Detect which cell encompasses the target text, then output its (x, y) center coordinate. 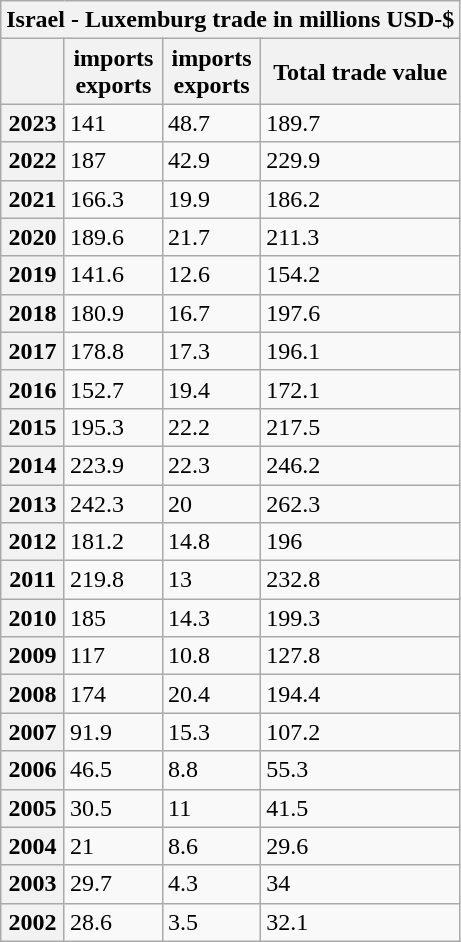
196.1 (360, 351)
195.3 (113, 427)
242.3 (113, 503)
199.3 (360, 618)
Total trade value (360, 72)
30.5 (113, 808)
20 (211, 503)
107.2 (360, 732)
10.8 (211, 656)
29.6 (360, 846)
20.4 (211, 694)
189.7 (360, 123)
141.6 (113, 275)
166.3 (113, 199)
2015 (33, 427)
14.8 (211, 542)
2002 (33, 922)
2006 (33, 770)
2020 (33, 237)
2023 (33, 123)
186.2 (360, 199)
16.7 (211, 313)
262.3 (360, 503)
3.5 (211, 922)
21.7 (211, 237)
219.8 (113, 580)
178.8 (113, 351)
14.3 (211, 618)
194.4 (360, 694)
2009 (33, 656)
2017 (33, 351)
22.3 (211, 465)
217.5 (360, 427)
223.9 (113, 465)
127.8 (360, 656)
29.7 (113, 884)
2008 (33, 694)
185 (113, 618)
17.3 (211, 351)
2011 (33, 580)
2019 (33, 275)
2004 (33, 846)
22.2 (211, 427)
2018 (33, 313)
13 (211, 580)
2003 (33, 884)
12.6 (211, 275)
2010 (33, 618)
41.5 (360, 808)
180.9 (113, 313)
46.5 (113, 770)
211.3 (360, 237)
152.7 (113, 389)
19.4 (211, 389)
8.8 (211, 770)
42.9 (211, 161)
32.1 (360, 922)
2013 (33, 503)
2012 (33, 542)
48.7 (211, 123)
172.1 (360, 389)
189.6 (113, 237)
19.9 (211, 199)
174 (113, 694)
117 (113, 656)
2022 (33, 161)
196 (360, 542)
55.3 (360, 770)
2014 (33, 465)
197.6 (360, 313)
8.6 (211, 846)
21 (113, 846)
187 (113, 161)
2005 (33, 808)
28.6 (113, 922)
2016 (33, 389)
229.9 (360, 161)
2021 (33, 199)
246.2 (360, 465)
34 (360, 884)
2007 (33, 732)
91.9 (113, 732)
154.2 (360, 275)
15.3 (211, 732)
141 (113, 123)
11 (211, 808)
4.3 (211, 884)
Israel - Luxemburg trade in millions USD-$ (230, 20)
232.8 (360, 580)
181.2 (113, 542)
